Locate the cell with the specified text and output its [X, Y] center coordinate. 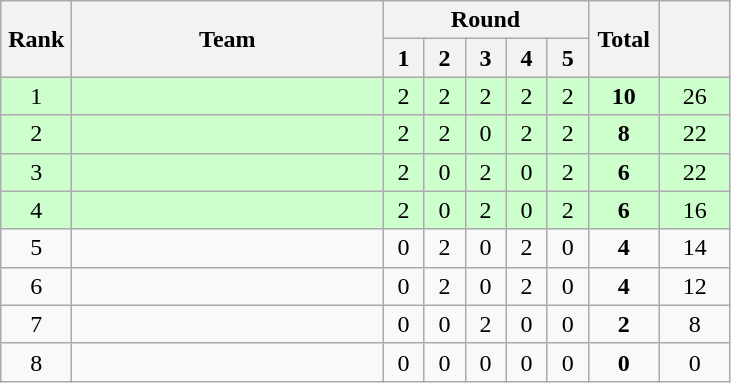
26 [694, 96]
Rank [36, 39]
10 [624, 96]
12 [694, 286]
Team [228, 39]
Round [486, 20]
Total [624, 39]
14 [694, 248]
7 [36, 324]
16 [694, 210]
